Scan for the cell matching the given text and deliver its [x, y] coordinate at center. 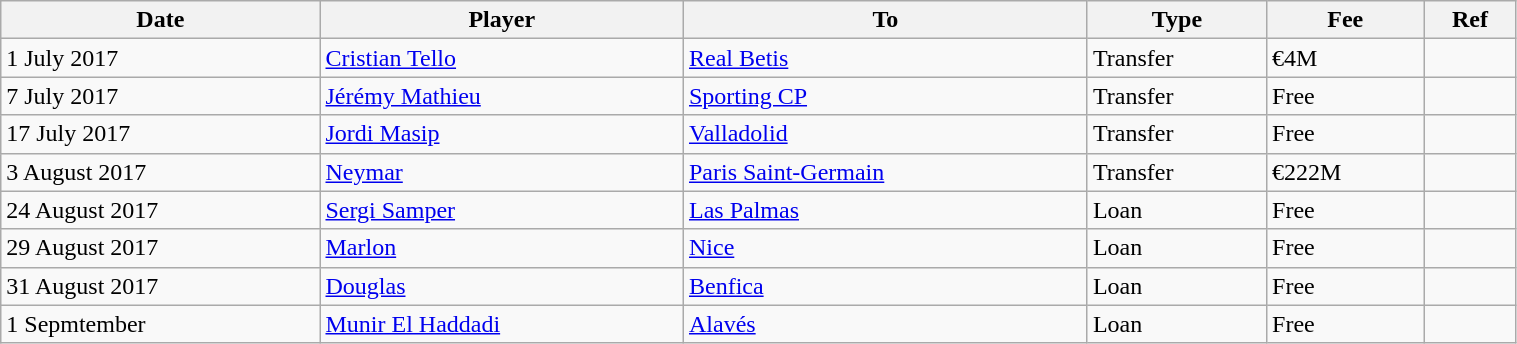
Paris Saint-Germain [885, 172]
Nice [885, 248]
Benfica [885, 286]
Las Palmas [885, 210]
Sergi Samper [502, 210]
Player [502, 20]
24 August 2017 [160, 210]
Fee [1346, 20]
1 Sepmtember [160, 324]
€4M [1346, 58]
Sporting CP [885, 96]
Neymar [502, 172]
To [885, 20]
Ref [1470, 20]
Type [1176, 20]
Jordi Masip [502, 134]
29 August 2017 [160, 248]
Cristian Tello [502, 58]
31 August 2017 [160, 286]
€222M [1346, 172]
17 July 2017 [160, 134]
Marlon [502, 248]
1 July 2017 [160, 58]
Date [160, 20]
Douglas [502, 286]
7 July 2017 [160, 96]
Valladolid [885, 134]
3 August 2017 [160, 172]
Munir El Haddadi [502, 324]
Real Betis [885, 58]
Alavés [885, 324]
Jérémy Mathieu [502, 96]
